Extract the [x, y] coordinate from the center of the cell holding the provided text.  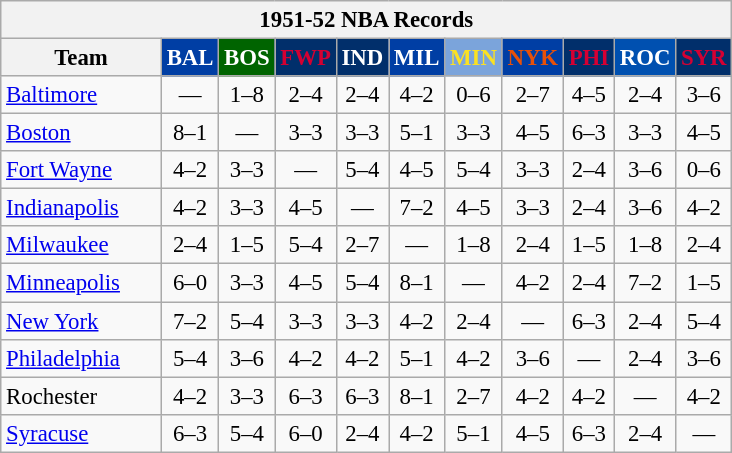
FWP [306, 58]
Rochester [82, 396]
Fort Wayne [82, 170]
New York [82, 321]
IND [362, 58]
ROC [644, 58]
SYR [704, 58]
BAL [190, 58]
Indianapolis [82, 208]
BOS [247, 58]
1951-52 NBA Records [366, 20]
MIL [417, 58]
Philadelphia [82, 358]
Minneapolis [82, 283]
Team [82, 58]
Syracuse [82, 433]
PHI [588, 58]
Baltimore [82, 95]
MIN [474, 58]
Boston [82, 133]
Milwaukee [82, 245]
NYK [532, 58]
